Identify which cell holds the provided text, then report its (x, y) central coordinate. 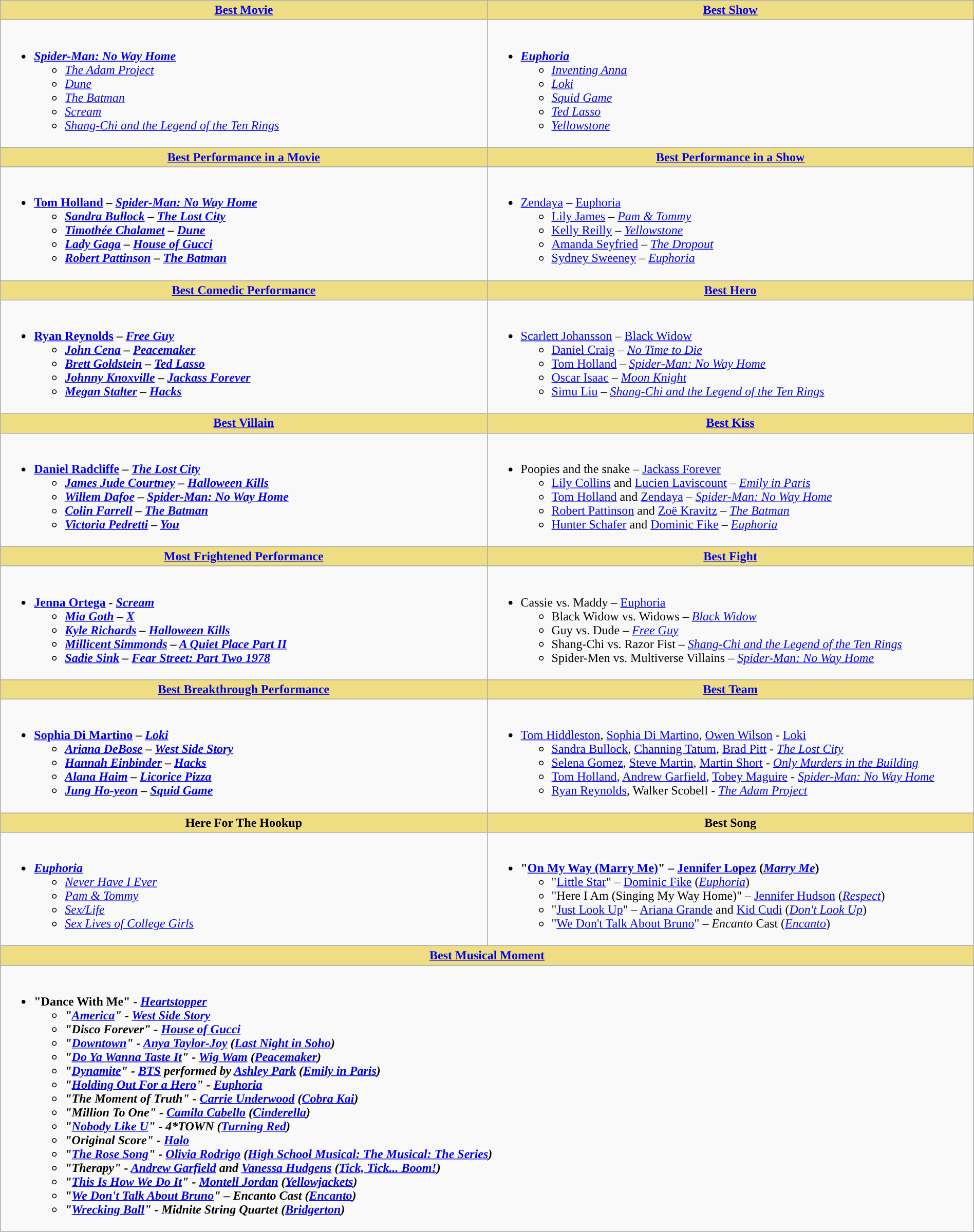
Best Show (730, 10)
Best Comedic Performance (243, 290)
Best Villain (243, 423)
Zendaya – EuphoriaLily James – Pam & TommyKelly Reilly – YellowstoneAmanda Seyfried – The DropoutSydney Sweeney – Euphoria (730, 224)
Here For The Hookup (243, 822)
Best Breakthrough Performance (243, 689)
Spider-Man: No Way HomeThe Adam ProjectDuneThe BatmanScreamShang-Chi and the Legend of the Ten Rings (243, 84)
Best Performance in a Movie (243, 157)
Jenna Ortega - ScreamMia Goth – XKyle Richards – Halloween KillsMillicent Simmonds – A Quiet Place Part IISadie Sink – Fear Street: Part Two 1978 (243, 622)
Best Movie (243, 10)
Sophia Di Martino – LokiAriana DeBose – West Side StoryHannah Einbinder – HacksAlana Haim – Licorice PizzaJung Ho-yeon – Squid Game (243, 756)
Ryan Reynolds – Free GuyJohn Cena – PeacemakerBrett Goldstein – Ted LassoJohnny Knoxville – Jackass ForeverMegan Stalter – Hacks (243, 356)
Best Song (730, 822)
Best Kiss (730, 423)
Best Performance in a Show (730, 157)
Tom Holland – Spider-Man: No Way HomeSandra Bullock – The Lost CityTimothée Chalamet – DuneLady Gaga – House of GucciRobert Pattinson – The Batman (243, 224)
Most Frightened Performance (243, 556)
EuphoriaNever Have I EverPam & TommySex/LifeSex Lives of College Girls (243, 889)
EuphoriaInventing AnnaLokiSquid GameTed LassoYellowstone (730, 84)
Best Hero (730, 290)
Best Musical Moment (487, 956)
Best Team (730, 689)
Best Fight (730, 556)
